Find where the given text appears and provide that cell's center as (x, y) coordinate. 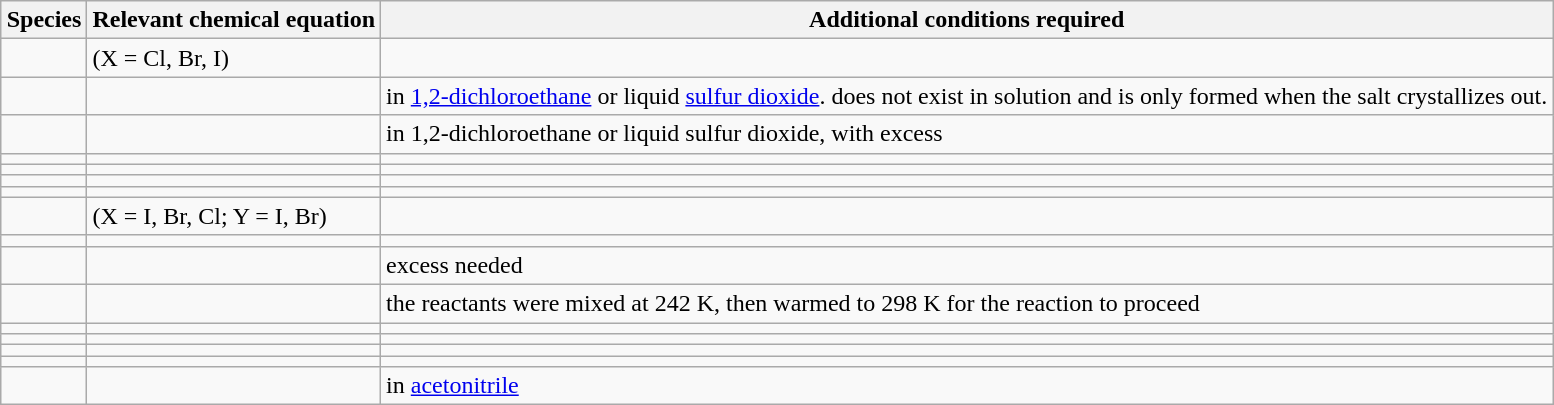
in acetonitrile (967, 386)
Relevant chemical equation (234, 20)
in 1,2-dichloroethane or liquid sulfur dioxide, with excess (967, 134)
in 1,2-dichloroethane or liquid sulfur dioxide. does not exist in solution and is only formed when the salt crystallizes out. (967, 96)
Species (44, 20)
excess needed (967, 265)
the reactants were mixed at 242 K, then warmed to 298 K for the reaction to proceed (967, 303)
(X = Cl, Br, I) (234, 58)
(X = I, Br, Cl; Y = I, Br) (234, 216)
Additional conditions required (967, 20)
